Identify which cell holds the provided text, then report its (x, y) central coordinate. 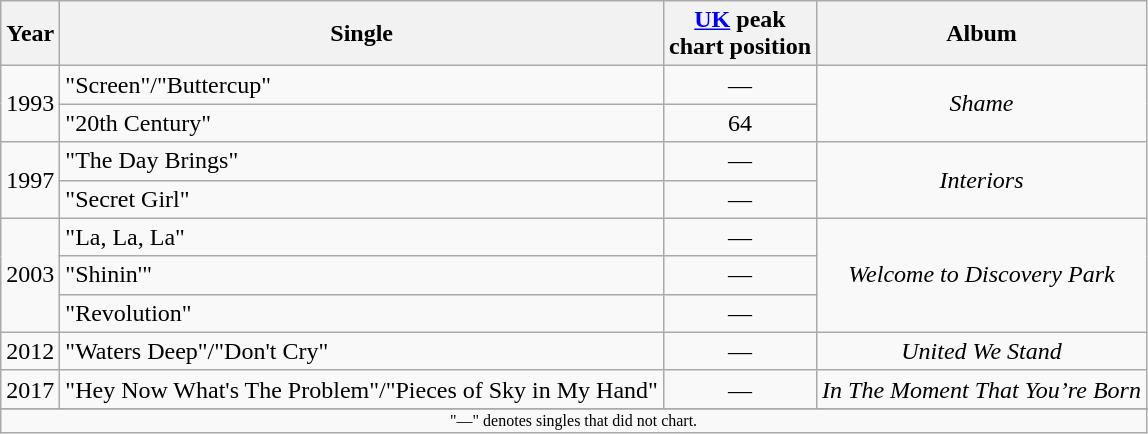
Album (982, 34)
Single (362, 34)
"Waters Deep"/"Don't Cry" (362, 351)
"The Day Brings" (362, 161)
"—" denotes singles that did not chart. (574, 420)
Year (30, 34)
United We Stand (982, 351)
"Hey Now What's The Problem"/"Pieces of Sky in My Hand" (362, 389)
Interiors (982, 180)
Welcome to Discovery Park (982, 275)
64 (740, 123)
1993 (30, 104)
"Screen"/"Buttercup" (362, 85)
2017 (30, 389)
"20th Century" (362, 123)
1997 (30, 180)
2003 (30, 275)
2012 (30, 351)
"Shinin'" (362, 275)
"La, La, La" (362, 237)
"Revolution" (362, 313)
"Secret Girl" (362, 199)
UK peakchart position (740, 34)
Shame (982, 104)
In The Moment That You’re Born (982, 389)
